For the text-containing cell, return its midpoint in (X, Y) coordinate format. 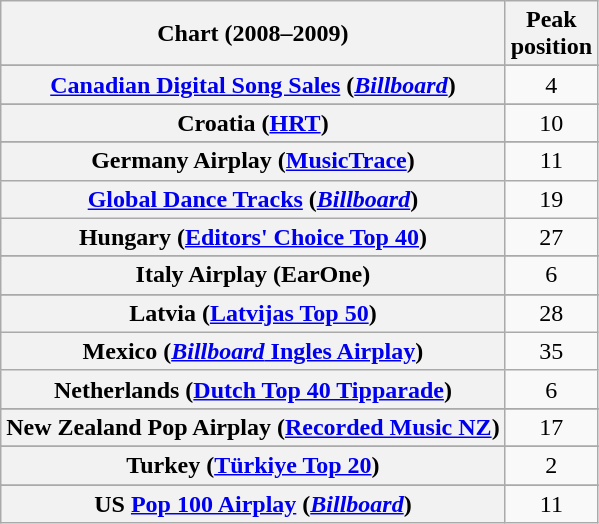
Hungary (Editors' Choice Top 40) (253, 237)
Turkey (Türkiye Top 20) (253, 465)
Netherlands (Dutch Top 40 Tipparade) (253, 389)
27 (551, 237)
4 (551, 85)
19 (551, 199)
Canadian Digital Song Sales (Billboard) (253, 85)
Mexico (Billboard Ingles Airplay) (253, 351)
17 (551, 427)
Global Dance Tracks (Billboard) (253, 199)
Germany Airplay (MusicTrace) (253, 161)
New Zealand Pop Airplay (Recorded Music NZ) (253, 427)
35 (551, 351)
28 (551, 313)
2 (551, 465)
US Pop 100 Airplay (Billboard) (253, 503)
Peakposition (551, 34)
Chart (2008–2009) (253, 34)
Latvia (Latvijas Top 50) (253, 313)
Croatia (HRT) (253, 123)
Italy Airplay (EarOne) (253, 275)
10 (551, 123)
